Pinpoint the cell where the given text exists, returning its [x, y] midpoint coordinate. 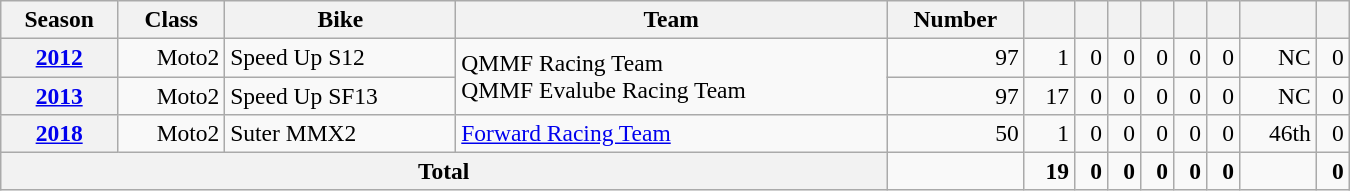
Team [672, 19]
Speed Up SF13 [340, 95]
17 [1049, 95]
Number [956, 19]
2013 [60, 95]
Bike [340, 19]
Speed Up S12 [340, 57]
19 [1049, 171]
Suter MMX2 [340, 133]
2012 [60, 57]
Forward Racing Team [672, 133]
46th [1278, 133]
Total [444, 171]
50 [956, 133]
Class [172, 19]
QMMF Racing TeamQMMF Evalube Racing Team [672, 76]
Season [60, 19]
2018 [60, 133]
